Extract the [x, y] coordinate from the center of the cell holding the provided text.  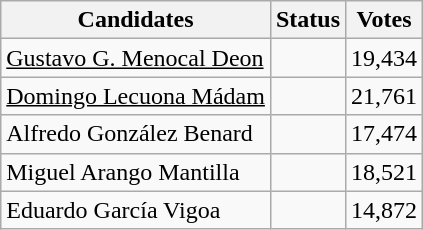
Domingo Lecuona Mádam [136, 96]
Candidates [136, 20]
19,434 [384, 58]
17,474 [384, 134]
Votes [384, 20]
Eduardo García Vigoa [136, 210]
Miguel Arango Mantilla [136, 172]
14,872 [384, 210]
Alfredo González Benard [136, 134]
Gustavo G. Menocal Deon [136, 58]
21,761 [384, 96]
Status [308, 20]
18,521 [384, 172]
